Scan for the cell matching the given text and deliver its [x, y] coordinate at center. 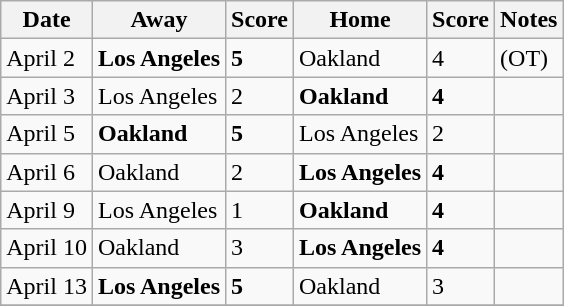
April 10 [47, 248]
April 13 [47, 286]
Home [360, 20]
April 9 [47, 210]
Date [47, 20]
(OT) [529, 58]
1 [260, 210]
April 5 [47, 134]
April 2 [47, 58]
Notes [529, 20]
April 3 [47, 96]
Away [158, 20]
April 6 [47, 172]
